Find where the given text appears and provide that cell's center as [X, Y] coordinate. 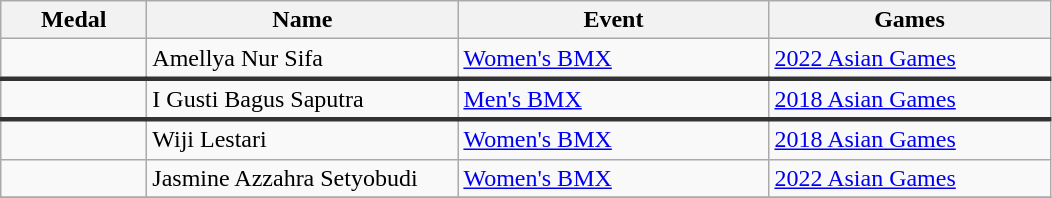
Jasmine Azzahra Setyobudi [302, 178]
Games [910, 20]
Amellya Nur Sifa [302, 59]
Medal [74, 20]
Event [614, 20]
Name [302, 20]
Wiji Lestari [302, 139]
I Gusti Bagus Saputra [302, 98]
Men's BMX [614, 98]
